For the text-containing cell, return its midpoint in (X, Y) coordinate format. 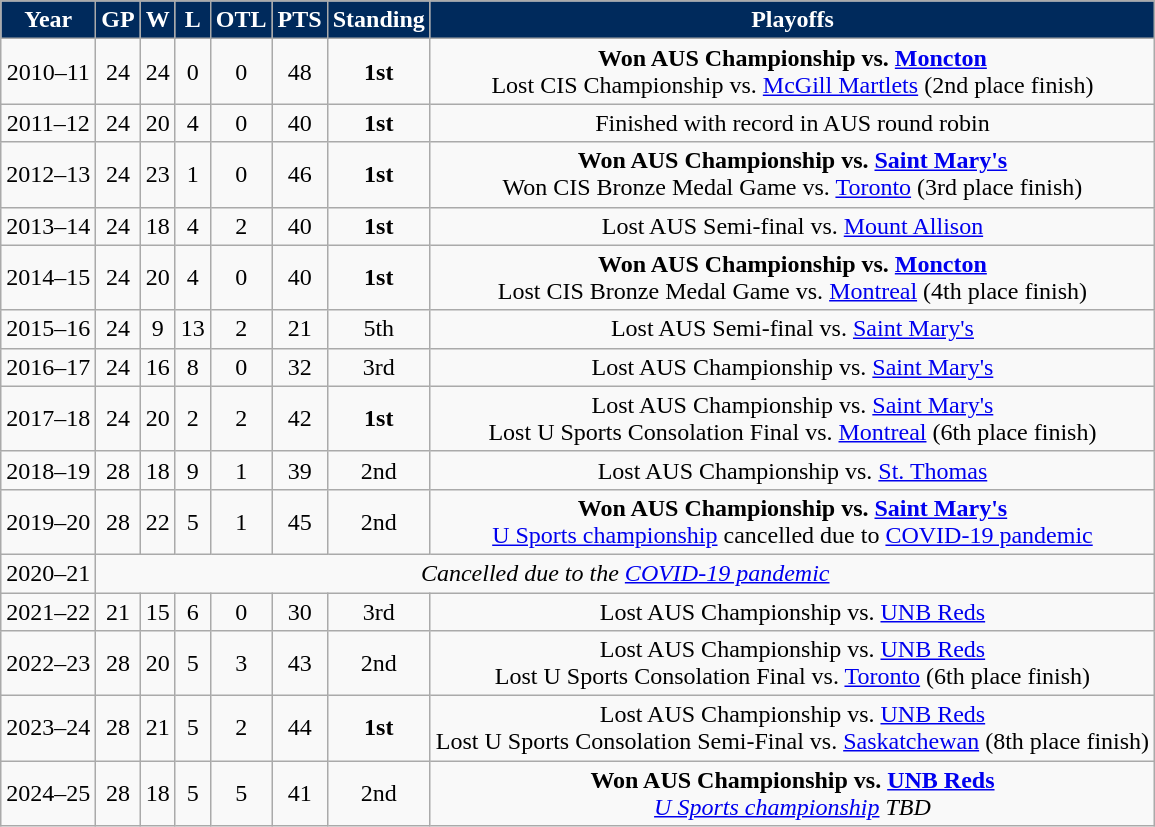
Finished with record in AUS round robin (792, 123)
2011–12 (48, 123)
3 (241, 664)
PTS (300, 20)
2010–11 (48, 72)
Lost AUS Championship vs. UNB Reds Lost U Sports Consolation Final vs. Toronto (6th place finish) (792, 664)
2018–19 (48, 470)
8 (192, 367)
45 (300, 522)
Playoffs (792, 20)
Won AUS Championship vs. Saint Mary'sWon CIS Bronze Medal Game vs. Toronto (3rd place finish) (792, 174)
2015–16 (48, 329)
2013–14 (48, 226)
Lost AUS Semi-final vs. Saint Mary's (792, 329)
Lost AUS Championship vs. Saint Mary's Lost U Sports Consolation Final vs. Montreal (6th place finish) (792, 418)
2021–22 (48, 611)
Lost AUS Championship vs. St. Thomas (792, 470)
43 (300, 664)
48 (300, 72)
Year (48, 20)
OTL (241, 20)
Lost AUS Championship vs. UNB Reds Lost U Sports Consolation Semi-Final vs. Saskatchewan (8th place finish) (792, 728)
46 (300, 174)
5th (378, 329)
Won AUS Championship vs. Saint Mary's U Sports championship cancelled due to COVID-19 pandemic (792, 522)
2019–20 (48, 522)
L (192, 20)
Lost AUS Championship vs. UNB Reds (792, 611)
23 (158, 174)
30 (300, 611)
Won AUS Championship vs. UNB Reds U Sports championship TBD (792, 794)
2014–15 (48, 278)
2023–24 (48, 728)
2024–25 (48, 794)
Standing (378, 20)
W (158, 20)
2020–21 (48, 573)
Won AUS Championship vs. MonctonLost CIS Championship vs. McGill Martlets (2nd place finish) (792, 72)
Lost AUS Semi-final vs. Mount Allison (792, 226)
6 (192, 611)
16 (158, 367)
Cancelled due to the COVID-19 pandemic (626, 573)
22 (158, 522)
2022–23 (48, 664)
Lost AUS Championship vs. Saint Mary's (792, 367)
42 (300, 418)
15 (158, 611)
2017–18 (48, 418)
32 (300, 367)
Won AUS Championship vs. Moncton Lost CIS Bronze Medal Game vs. Montreal (4th place finish) (792, 278)
GP (118, 20)
2012–13 (48, 174)
13 (192, 329)
41 (300, 794)
2016–17 (48, 367)
39 (300, 470)
44 (300, 728)
